Pinpoint the cell where the given text exists, returning its [X, Y] midpoint coordinate. 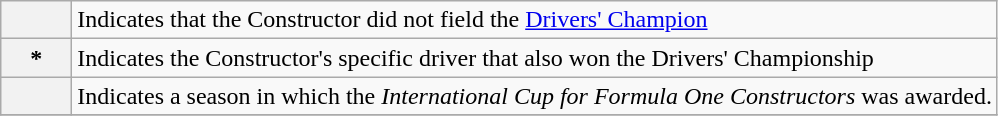
* [36, 58]
Indicates the Constructor's specific driver that also won the Drivers' Championship [535, 58]
Indicates a season in which the International Cup for Formula One Constructors was awarded. [535, 96]
Indicates that the Constructor did not field the Drivers' Champion [535, 20]
